Locate the cell with the specified text and output its (X, Y) center coordinate. 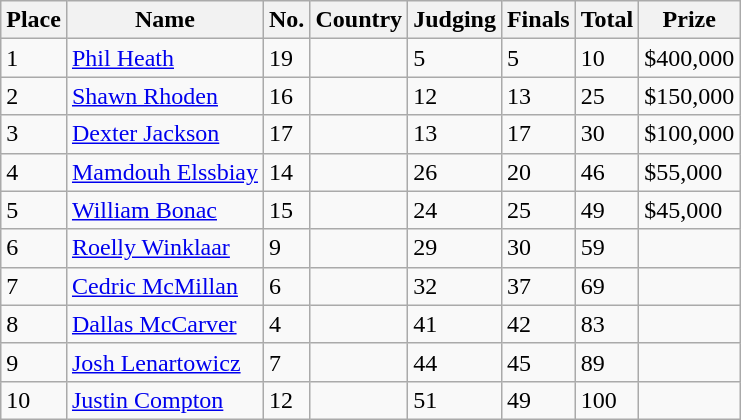
69 (607, 286)
1 (34, 58)
Name (164, 20)
59 (607, 248)
8 (34, 324)
$45,000 (690, 210)
Prize (690, 20)
$55,000 (690, 172)
Dallas McCarver (164, 324)
14 (287, 172)
89 (607, 362)
Country (359, 20)
Justin Compton (164, 400)
Phil Heath (164, 58)
29 (455, 248)
45 (538, 362)
$100,000 (690, 134)
Finals (538, 20)
42 (538, 324)
Cedric McMillan (164, 286)
2 (34, 96)
37 (538, 286)
Judging (455, 20)
16 (287, 96)
19 (287, 58)
$150,000 (690, 96)
Shawn Rhoden (164, 96)
83 (607, 324)
51 (455, 400)
Mamdouh Elssbiay (164, 172)
Josh Lenartowicz (164, 362)
Roelly Winklaar (164, 248)
41 (455, 324)
20 (538, 172)
Place (34, 20)
32 (455, 286)
William Bonac (164, 210)
26 (455, 172)
46 (607, 172)
Total (607, 20)
15 (287, 210)
Dexter Jackson (164, 134)
44 (455, 362)
$400,000 (690, 58)
24 (455, 210)
3 (34, 134)
100 (607, 400)
No. (287, 20)
